Detect which cell encompasses the target text, then output its (x, y) center coordinate. 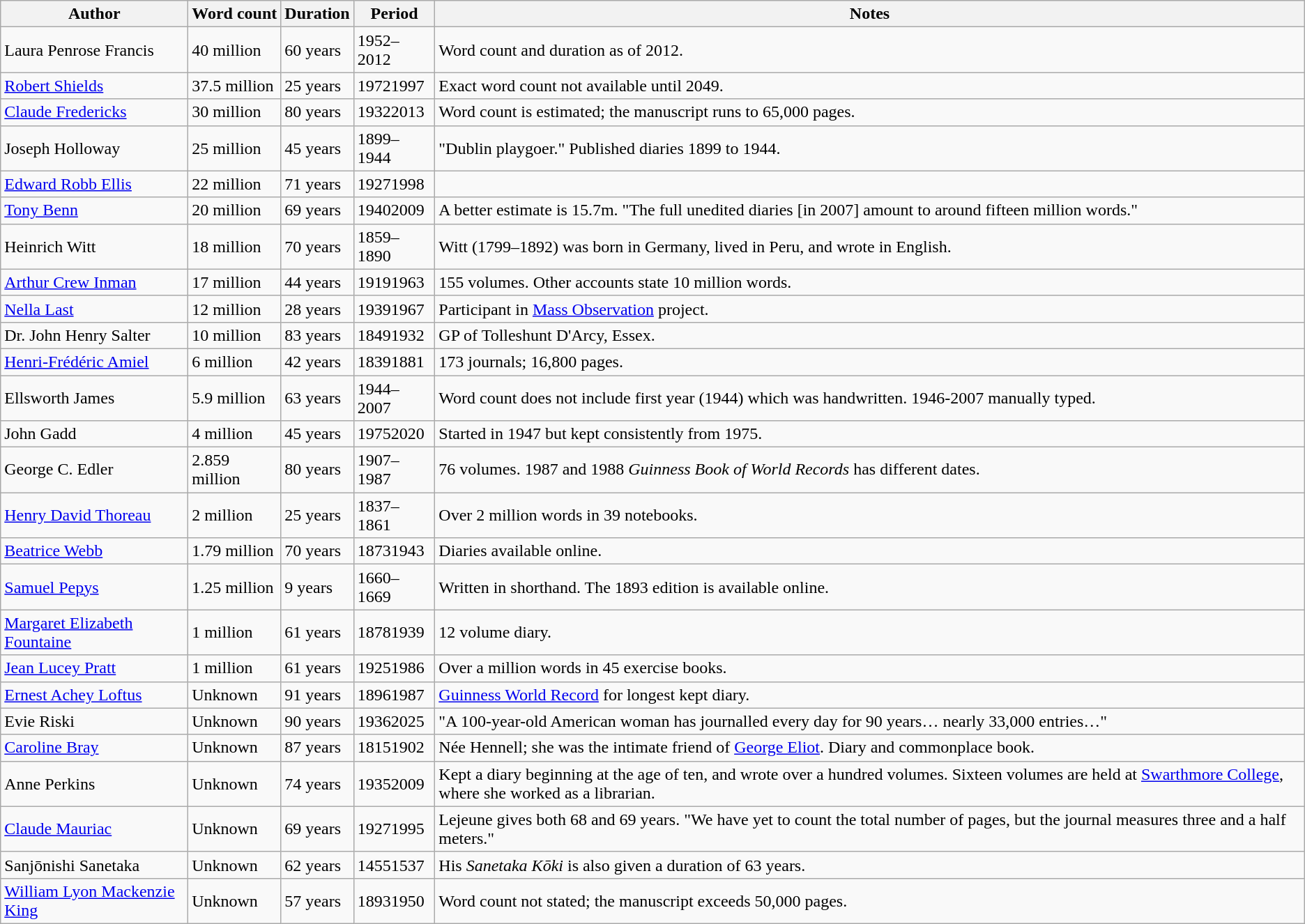
19322013 (395, 112)
Nella Last (95, 309)
19752020 (395, 434)
18781939 (395, 633)
19271998 (395, 184)
9 years (317, 587)
83 years (317, 335)
Word count (234, 14)
Word count does not include first year (1944) which was handwritten. 1946-2007 manually typed. (870, 397)
Exact word count not available until 2049. (870, 86)
Notes (870, 14)
62 years (317, 865)
Author (95, 14)
Witt (1799–1892) was born in Germany, lived in Peru, and wrote in English. (870, 247)
Henri-Frédéric Amiel (95, 362)
Beatrice Webb (95, 551)
2 million (234, 516)
1952–2012 (395, 50)
Claude Mauriac (95, 829)
22 million (234, 184)
37.5 million (234, 86)
His Sanetaka Kōki is also given a duration of 63 years. (870, 865)
6 million (234, 362)
18731943 (395, 551)
42 years (317, 362)
19362025 (395, 721)
Henry David Thoreau (95, 516)
1837–1861 (395, 516)
18151902 (395, 748)
2.859 million (234, 470)
18961987 (395, 695)
GP of Tolleshunt D'Arcy, Essex. (870, 335)
Dr. John Henry Salter (95, 335)
76 volumes. 1987 and 1988 Guinness Book of World Records has different dates. (870, 470)
74 years (317, 783)
Word count and duration as of 2012. (870, 50)
18 million (234, 247)
Word count not stated; the manuscript exceeds 50,000 pages. (870, 900)
12 million (234, 309)
Anne Perkins (95, 783)
14551537 (395, 865)
Caroline Bray (95, 748)
Margaret Elizabeth Fountaine (95, 633)
25 million (234, 148)
57 years (317, 900)
Laura Penrose Francis (95, 50)
4 million (234, 434)
"A 100-year-old American woman has journalled every day for 90 years… nearly 33,000 entries…" (870, 721)
Heinrich Witt (95, 247)
19402009 (395, 210)
10 million (234, 335)
1.25 million (234, 587)
Arthur Crew Inman (95, 282)
1.79 million (234, 551)
71 years (317, 184)
19352009 (395, 783)
Née Hennell; she was the intimate friend of George Eliot. Diary and commonplace book. (870, 748)
5.9 million (234, 397)
1944–2007 (395, 397)
20 million (234, 210)
Tony Benn (95, 210)
30 million (234, 112)
1899–1944 (395, 148)
18391881 (395, 362)
A better estimate is 15.7m. "The full unedited diaries [in 2007] amount to around fifteen million words." (870, 210)
Jean Lucey Pratt (95, 668)
Sanjōnishi Sanetaka (95, 865)
Claude Fredericks (95, 112)
60 years (317, 50)
19251986 (395, 668)
19721997 (395, 86)
1859–1890 (395, 247)
1907–1987 (395, 470)
William Lyon Mackenzie King (95, 900)
18491932 (395, 335)
28 years (317, 309)
Lejeune gives both 68 and 69 years. "We have yet to count the total number of pages, but the journal measures three and a half meters." (870, 829)
90 years (317, 721)
Period (395, 14)
87 years (317, 748)
44 years (317, 282)
Diaries available online. (870, 551)
Started in 1947 but kept consistently from 1975. (870, 434)
Duration (317, 14)
Ellsworth James (95, 397)
Written in shorthand. The 1893 edition is available online. (870, 587)
Over 2 million words in 39 notebooks. (870, 516)
Ernest Achey Loftus (95, 695)
19191963 (395, 282)
Participant in Mass Observation project. (870, 309)
63 years (317, 397)
17 million (234, 282)
1660–1669 (395, 587)
173 journals; 16,800 pages. (870, 362)
19391967 (395, 309)
Robert Shields (95, 86)
John Gadd (95, 434)
Evie Riski (95, 721)
12 volume diary. (870, 633)
"Dublin playgoer." Published diaries 1899 to 1944. (870, 148)
Over a million words in 45 exercise books. (870, 668)
Guinness World Record for longest kept diary. (870, 695)
155 volumes. Other accounts state 10 million words. (870, 282)
Samuel Pepys (95, 587)
18931950 (395, 900)
Word count is estimated; the manuscript runs to 65,000 pages. (870, 112)
91 years (317, 695)
19271995 (395, 829)
Joseph Holloway (95, 148)
Edward Robb Ellis (95, 184)
40 million (234, 50)
George C. Edler (95, 470)
